Find where the given text appears and provide that cell's center as (x, y) coordinate. 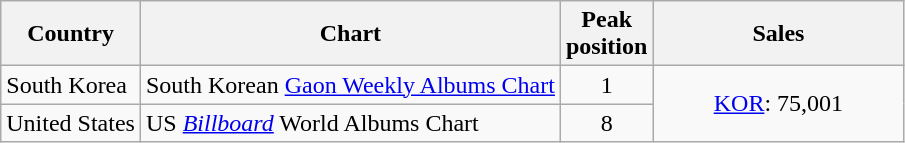
South Korean Gaon Weekly Albums Chart (350, 85)
South Korea (71, 85)
1 (606, 85)
US Billboard World Albums Chart (350, 123)
Chart (350, 34)
United States (71, 123)
Country (71, 34)
Sales (778, 34)
KOR: 75,001 (778, 104)
8 (606, 123)
Peakposition (606, 34)
